Provide the [X, Y] coordinate of the cell's center where the given text is located.  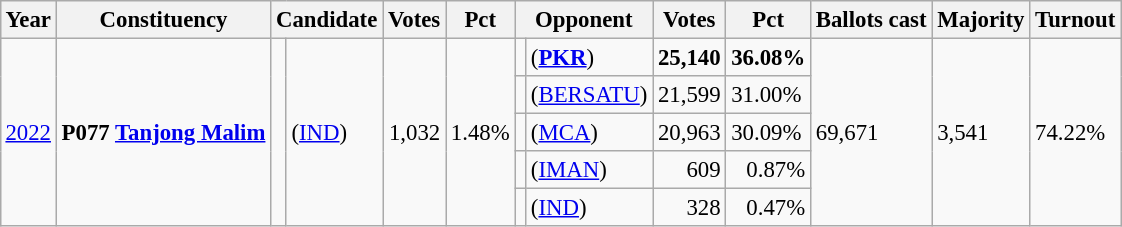
20,963 [690, 133]
609 [690, 170]
Year [28, 20]
21,599 [690, 95]
Opponent [584, 20]
Ballots cast [870, 20]
3,541 [981, 132]
P077 Tanjong Malim [163, 132]
(BERSATU) [590, 95]
1.48% [480, 132]
Majority [981, 20]
30.09% [768, 133]
(PKR) [590, 57]
0.47% [768, 208]
(MCA) [590, 133]
0.87% [768, 170]
328 [690, 208]
31.00% [768, 95]
36.08% [768, 57]
74.22% [1076, 132]
2022 [28, 132]
25,140 [690, 57]
Constituency [163, 20]
Turnout [1076, 20]
1,032 [414, 132]
(IMAN) [590, 170]
69,671 [870, 132]
Candidate [327, 20]
